Provide the (x, y) coordinate of the cell's center where the given text is located.  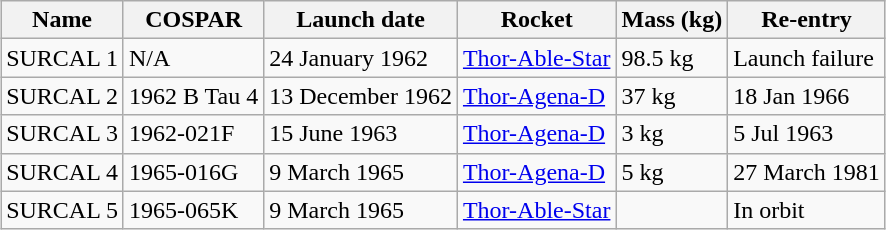
In orbit (807, 210)
Launch failure (807, 58)
1965-016G (193, 172)
Mass (kg) (672, 20)
5 Jul 1963 (807, 134)
27 March 1981 (807, 172)
5 kg (672, 172)
Rocket (536, 20)
SURCAL 3 (62, 134)
Re-entry (807, 20)
SURCAL 1 (62, 58)
3 kg (672, 134)
98.5 kg (672, 58)
24 January 1962 (361, 58)
13 December 1962 (361, 96)
37 kg (672, 96)
SURCAL 4 (62, 172)
1962-021F (193, 134)
SURCAL 5 (62, 210)
SURCAL 2 (62, 96)
N/A (193, 58)
1962 B Tau 4 (193, 96)
18 Jan 1966 (807, 96)
15 June 1963 (361, 134)
COSPAR (193, 20)
Launch date (361, 20)
Name (62, 20)
1965-065K (193, 210)
